Return the [x, y] coordinate for the center point of the cell that contains the specified text.  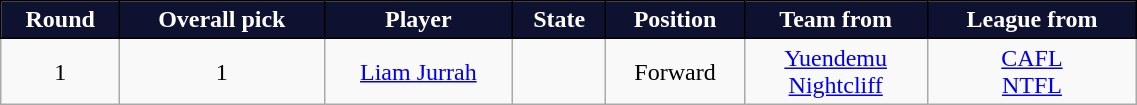
Player [418, 20]
State [560, 20]
Liam Jurrah [418, 72]
League from [1032, 20]
YuendemuNightcliff [836, 72]
Team from [836, 20]
Position [675, 20]
CAFLNTFL [1032, 72]
Round [60, 20]
Overall pick [222, 20]
Forward [675, 72]
